Output the [X, Y] coordinate of the center of the cell containing the given text.  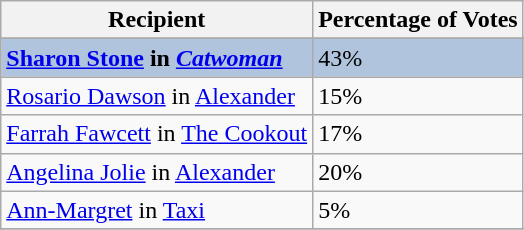
43% [418, 58]
Angelina Jolie in Alexander [157, 172]
Farrah Fawcett in The Cookout [157, 134]
Ann-Margret in Taxi [157, 210]
Recipient [157, 20]
15% [418, 96]
Sharon Stone in Catwoman [157, 58]
Rosario Dawson in Alexander [157, 96]
5% [418, 210]
Percentage of Votes [418, 20]
17% [418, 134]
20% [418, 172]
